Locate the cell with the specified text and output its [x, y] center coordinate. 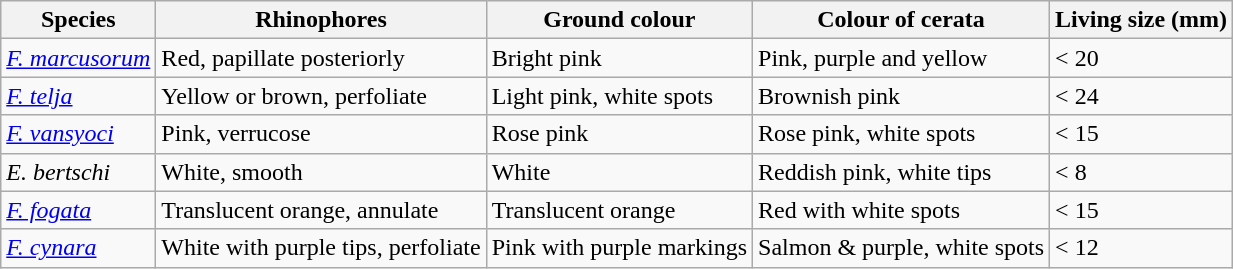
F. cynara [78, 248]
Pink, purple and yellow [902, 58]
Bright pink [619, 58]
F. telja [78, 96]
Red with white spots [902, 210]
Yellow or brown, perfoliate [321, 96]
Pink with purple markings [619, 248]
Brownish pink [902, 96]
Light pink, white spots [619, 96]
Living size (mm) [1142, 20]
< 24 [1142, 96]
F. marcusorum [78, 58]
Salmon & purple, white spots [902, 248]
E. bertschi [78, 172]
White [619, 172]
White, smooth [321, 172]
Rose pink [619, 134]
Rose pink, white spots [902, 134]
< 8 [1142, 172]
Pink, verrucose [321, 134]
F. fogata [78, 210]
< 12 [1142, 248]
< 20 [1142, 58]
Species [78, 20]
Colour of cerata [902, 20]
White with purple tips, perfoliate [321, 248]
Reddish pink, white tips [902, 172]
Rhinophores [321, 20]
F. vansyoci [78, 134]
Translucent orange [619, 210]
Translucent orange, annulate [321, 210]
Red, papillate posteriorly [321, 58]
Ground colour [619, 20]
